Find where the given text appears and provide that cell's center as (X, Y) coordinate. 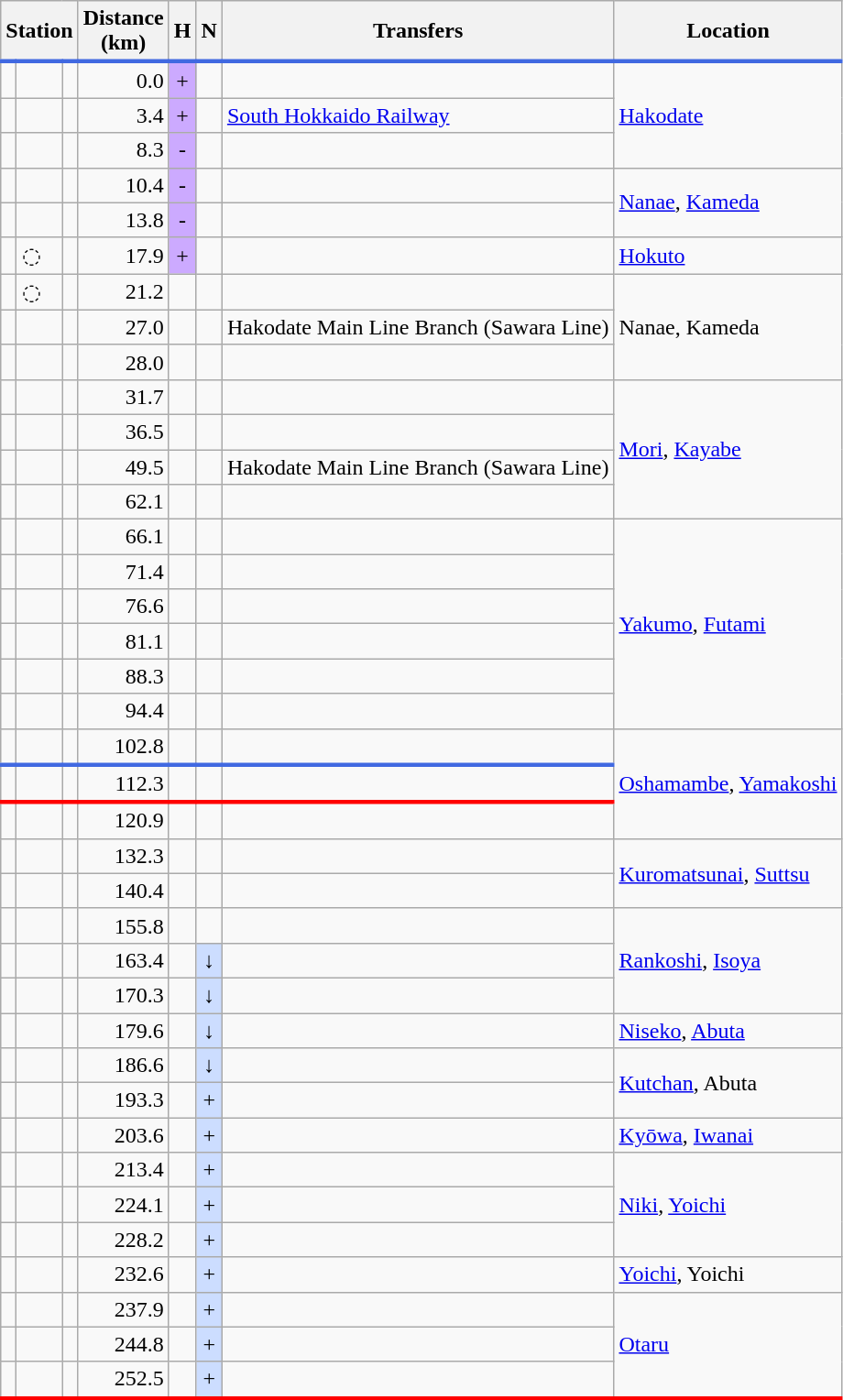
Hokuto (728, 256)
120.9 (123, 821)
102.8 (123, 747)
27.0 (123, 327)
Otaru (728, 1345)
N (209, 31)
21.2 (123, 292)
28.0 (123, 362)
71.4 (123, 572)
31.7 (123, 397)
South Hokkaido Railway (418, 115)
132.3 (123, 856)
193.3 (123, 1100)
49.5 (123, 466)
224.1 (123, 1205)
Kuromatsunai, Suttsu (728, 873)
179.6 (123, 1031)
237.9 (123, 1309)
252.5 (123, 1380)
Mori, Kayabe (728, 449)
155.8 (123, 925)
Yoichi, Yoichi (728, 1274)
H (182, 31)
3.4 (123, 115)
0.0 (123, 80)
163.4 (123, 960)
8.3 (123, 150)
Rankoshi, Isoya (728, 960)
244.8 (123, 1344)
Niseko, Abuta (728, 1031)
213.4 (123, 1170)
Yakumo, Futami (728, 624)
Hakodate (728, 115)
Kutchan, Abuta (728, 1083)
94.4 (123, 711)
186.6 (123, 1066)
232.6 (123, 1274)
62.1 (123, 502)
81.1 (123, 641)
Oshamambe, Yamakoshi (728, 783)
88.3 (123, 676)
66.1 (123, 537)
Transfers (418, 31)
Niki, Yoichi (728, 1205)
112.3 (123, 784)
203.6 (123, 1135)
140.4 (123, 891)
17.9 (123, 256)
13.8 (123, 220)
36.5 (123, 432)
Location (728, 31)
170.3 (123, 995)
Distance(km) (123, 31)
10.4 (123, 185)
76.6 (123, 607)
Station (39, 31)
Kyōwa, Iwanai (728, 1135)
228.2 (123, 1240)
